For the text-containing cell, return its midpoint in (X, Y) coordinate format. 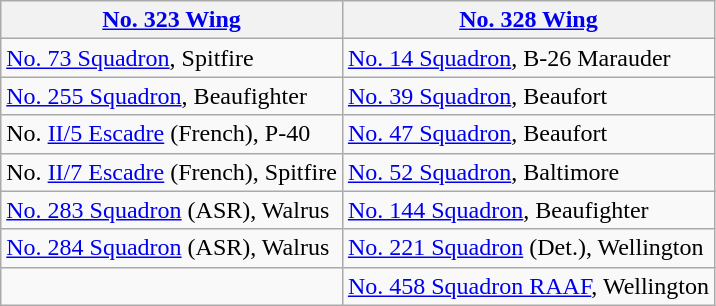
No. 52 Squadron, Baltimore (528, 172)
No. 323 Wing (172, 20)
No. 283 Squadron (ASR), Walrus (172, 210)
No. 328 Wing (528, 20)
No. 144 Squadron, Beaufighter (528, 210)
No. II/5 Escadre (French), P-40 (172, 134)
No. 39 Squadron, Beaufort (528, 96)
No. 284 Squadron (ASR), Walrus (172, 248)
No. 255 Squadron, Beaufighter (172, 96)
No. II/7 Escadre (French), Spitfire (172, 172)
No. 73 Squadron, Spitfire (172, 58)
No. 14 Squadron, B-26 Marauder (528, 58)
No. 47 Squadron, Beaufort (528, 134)
No. 221 Squadron (Det.), Wellington (528, 248)
No. 458 Squadron RAAF, Wellington (528, 286)
